Capture the cell that displays the provided text and extract its (x, y) central coordinate. 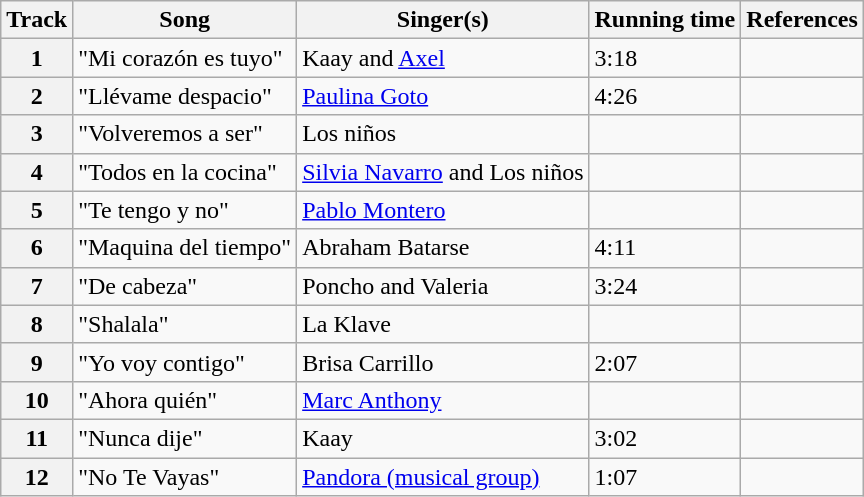
8 (37, 324)
9 (37, 362)
1:07 (665, 477)
Pablo Montero (443, 210)
6 (37, 248)
Brisa Carrillo (443, 362)
Singer(s) (443, 20)
Marc Anthony (443, 400)
Kaay and Axel (443, 58)
Poncho and Valeria (443, 286)
3:24 (665, 286)
"Volveremos a ser" (185, 134)
5 (37, 210)
4:26 (665, 96)
2:07 (665, 362)
"Ahora quién" (185, 400)
10 (37, 400)
Song (185, 20)
3:02 (665, 438)
Paulina Goto (443, 96)
Running time (665, 20)
"De cabeza" (185, 286)
Pandora (musical group) (443, 477)
"Shalala" (185, 324)
Track (37, 20)
"No Te Vayas" (185, 477)
"Mi corazón es tuyo" (185, 58)
4:11 (665, 248)
11 (37, 438)
4 (37, 172)
Los niños (443, 134)
"Llévame despacio" (185, 96)
"Nunca dije" (185, 438)
"Te tengo y no" (185, 210)
2 (37, 96)
"Todos en la cocina" (185, 172)
Silvia Navarro and Los niños (443, 172)
12 (37, 477)
3 (37, 134)
"Yo voy contigo" (185, 362)
Abraham Batarse (443, 248)
La Klave (443, 324)
3:18 (665, 58)
"Maquina del tiempo" (185, 248)
Kaay (443, 438)
References (802, 20)
1 (37, 58)
7 (37, 286)
